Return (X, Y) of the center of cell containing provided text 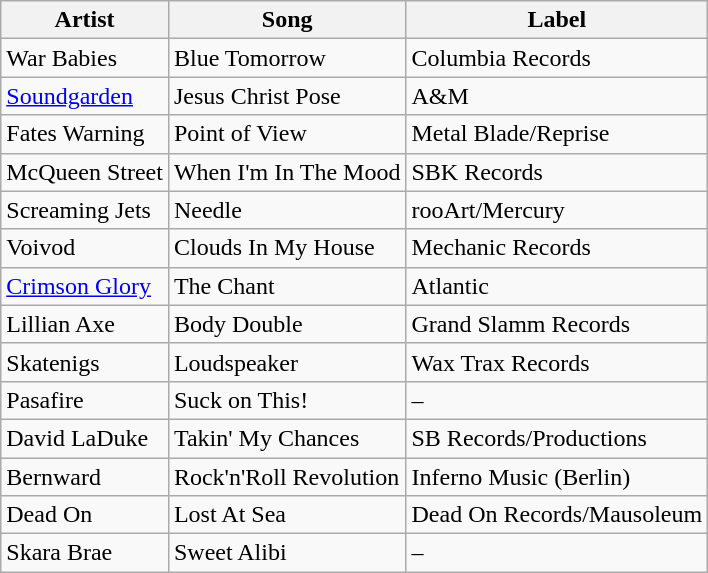
Point of View (287, 134)
Voivod (85, 248)
Label (557, 20)
Mechanic Records (557, 248)
Blue Tomorrow (287, 58)
Clouds In My House (287, 248)
Inferno Music (Berlin) (557, 477)
War Babies (85, 58)
Takin' My Chances (287, 438)
Lillian Axe (85, 324)
Needle (287, 210)
Body Double (287, 324)
Dead On Records/Mausoleum (557, 515)
Artist (85, 20)
Atlantic (557, 286)
The Chant (287, 286)
SB Records/Productions (557, 438)
Screaming Jets (85, 210)
Song (287, 20)
Lost At Sea (287, 515)
Bernward (85, 477)
rooArt/Mercury (557, 210)
Suck on This! (287, 400)
McQueen Street (85, 172)
Pasafire (85, 400)
Columbia Records (557, 58)
Metal Blade/Reprise (557, 134)
David LaDuke (85, 438)
Soundgarden (85, 96)
Loudspeaker (287, 362)
Rock'n'Roll Revolution (287, 477)
SBK Records (557, 172)
When I'm In The Mood (287, 172)
Skatenigs (85, 362)
Sweet Alibi (287, 553)
Crimson Glory (85, 286)
Jesus Christ Pose (287, 96)
Dead On (85, 515)
Wax Trax Records (557, 362)
A&M (557, 96)
Skara Brae (85, 553)
Grand Slamm Records (557, 324)
Fates Warning (85, 134)
